For the text-containing cell, return its midpoint in (X, Y) coordinate format. 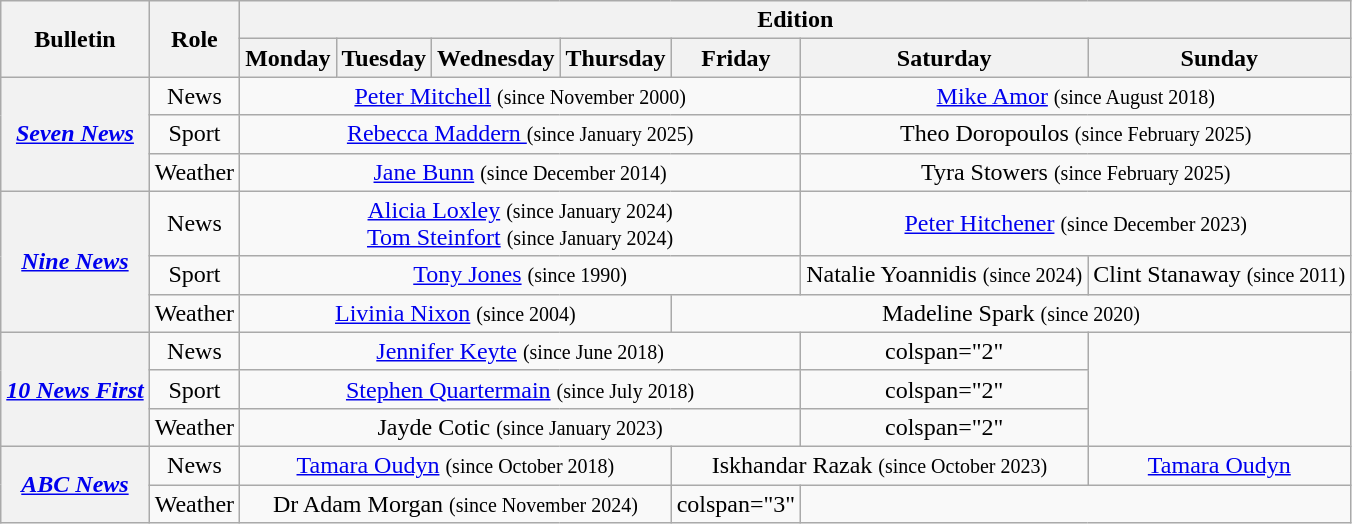
Madeline Spark (since 2020) (1011, 313)
Tamara Oudyn (since October 2018) (456, 465)
Tamara Oudyn (1220, 465)
Jane Bunn (since December 2014) (520, 172)
colspan="3" (736, 503)
Thursday (616, 58)
Edition (796, 20)
Clint Stanaway (since 2011) (1220, 275)
Nine News (75, 262)
Jayde Cotic (since January 2023) (520, 427)
Natalie Yoannidis (since 2024) (944, 275)
Role (194, 39)
Tyra Stowers (since February 2025) (1076, 172)
Mike Amor (since August 2018) (1076, 96)
Livinia Nixon (since 2004) (456, 313)
Alicia Loxley (since January 2024) Tom Steinfort (since January 2024) (520, 224)
Tony Jones (since 1990) (520, 275)
Seven News (75, 134)
Dr Adam Morgan (since November 2024) (456, 503)
Rebecca Maddern (since January 2025) (520, 134)
Monday (288, 58)
Saturday (944, 58)
Stephen Quartermain (since July 2018) (520, 389)
ABC News (75, 484)
Peter Hitchener (since December 2023) (1076, 224)
Iskhandar Razak (since October 2023) (880, 465)
Jennifer Keyte (since June 2018) (520, 351)
10 News First (75, 389)
Wednesday (496, 58)
Sunday (1220, 58)
Theo Doropoulos (since February 2025) (1076, 134)
Peter Mitchell (since November 2000) (520, 96)
Tuesday (384, 58)
Friday (736, 58)
Bulletin (75, 39)
